Provide the [x, y] coordinate of the cell's center where the given text is located.  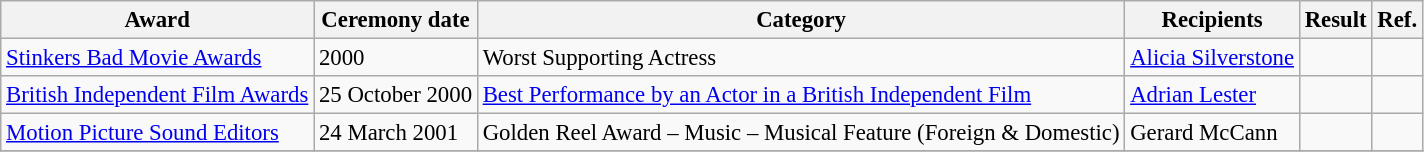
25 October 2000 [396, 95]
Gerard McCann [1212, 133]
Ceremony date [396, 20]
Worst Supporting Actress [801, 58]
Ref. [1397, 20]
24 March 2001 [396, 133]
2000 [396, 58]
Recipients [1212, 20]
Alicia Silverstone [1212, 58]
Category [801, 20]
Result [1336, 20]
Stinkers Bad Movie Awards [158, 58]
Adrian Lester [1212, 95]
British Independent Film Awards [158, 95]
Golden Reel Award – Music – Musical Feature (Foreign & Domestic) [801, 133]
Best Performance by an Actor in a British Independent Film [801, 95]
Award [158, 20]
Motion Picture Sound Editors [158, 133]
